Find where the given text appears and provide that cell's center as (x, y) coordinate. 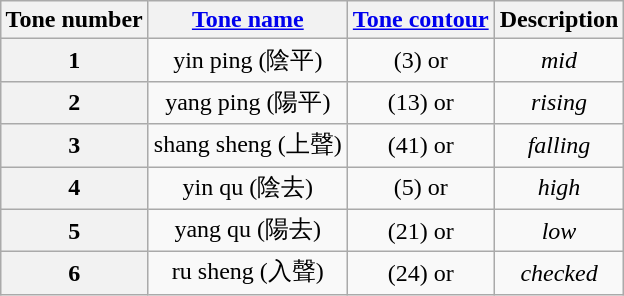
yin qu (陰去) (248, 188)
4 (74, 188)
Description (559, 20)
5 (74, 230)
(5) or (420, 188)
3 (74, 146)
(13) or (420, 102)
mid (559, 60)
low (559, 230)
(21) or (420, 230)
rising (559, 102)
Tone contour (420, 20)
yang ping (陽平) (248, 102)
ru sheng (入聲) (248, 274)
Tone name (248, 20)
yang qu (陽去) (248, 230)
(3) or (420, 60)
2 (74, 102)
(24) or (420, 274)
shang sheng (上聲) (248, 146)
checked (559, 274)
falling (559, 146)
6 (74, 274)
Tone number (74, 20)
(41) or (420, 146)
1 (74, 60)
high (559, 188)
yin ping (陰平) (248, 60)
